Provide the (X, Y) coordinate of the cell's center where the given text is located.  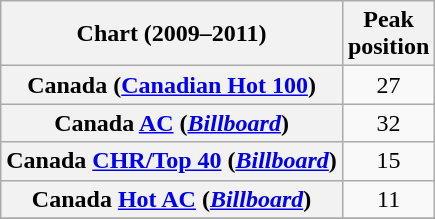
Canada AC (Billboard) (172, 123)
Chart (2009–2011) (172, 34)
11 (388, 199)
27 (388, 85)
Canada (Canadian Hot 100) (172, 85)
Canada Hot AC (Billboard) (172, 199)
Canada CHR/Top 40 (Billboard) (172, 161)
32 (388, 123)
Peakposition (388, 34)
15 (388, 161)
